Identify which cell holds the provided text, then report its [X, Y] central coordinate. 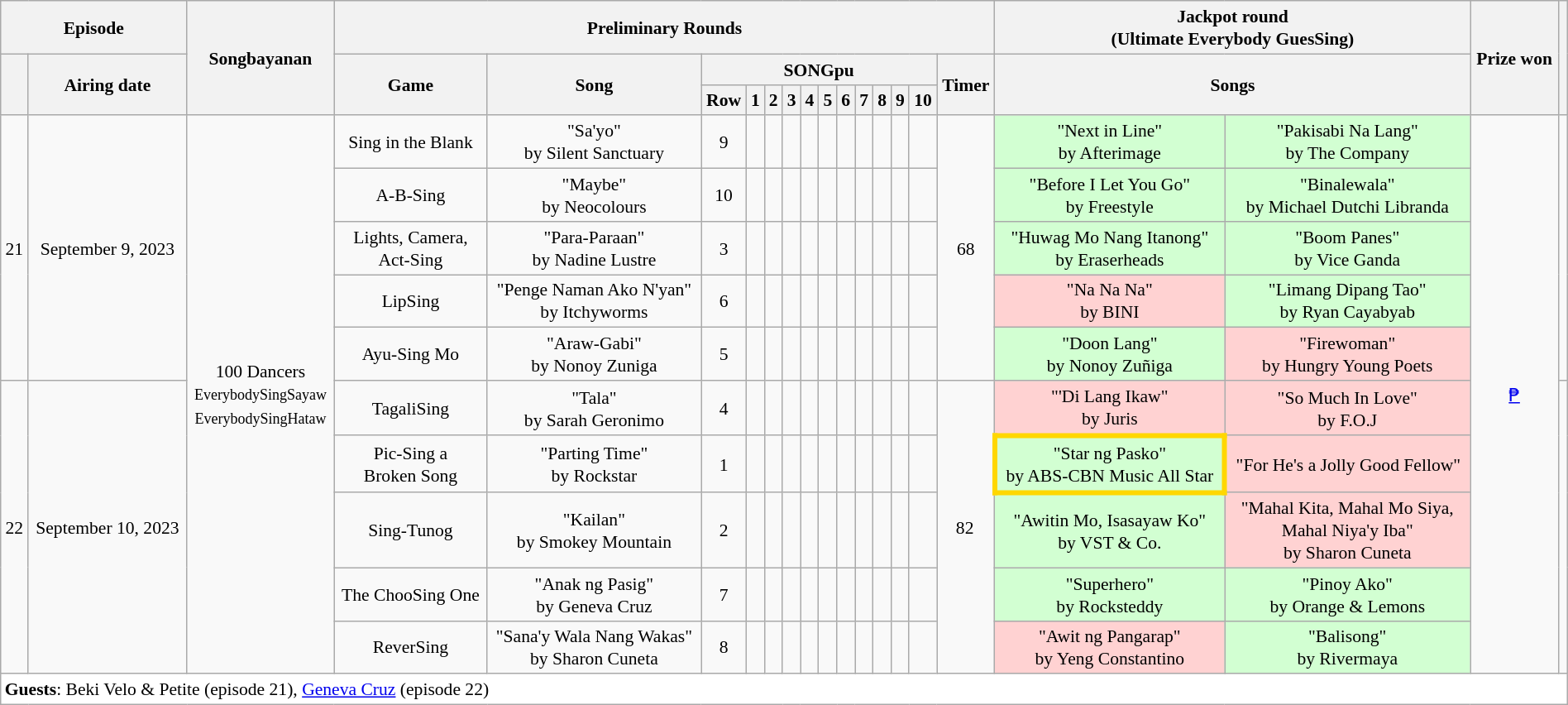
Sing-Tunog [410, 530]
Ayu-Sing Mo [410, 354]
Songbayanan [261, 58]
"Balisong"by Rivermaya [1348, 647]
Sing in the Blank [410, 142]
"Limang Dipang Tao"by Ryan Cayabyab [1348, 301]
68 [966, 248]
"Firewoman"by Hungry Young Poets [1348, 354]
Prize won [1515, 58]
82 [966, 527]
Lights, Camera,Act-Sing [410, 248]
100 DancersEverybodySingSayawEverybodySingHataw [261, 396]
"Anak ng Pasig"by Geneva Cruz [594, 594]
"Mahal Kita, Mahal Mo Siya,Mahal Niya'y Iba"by Sharon Cuneta [1348, 530]
Episode [94, 27]
"Boom Panes"by Vice Ganda [1348, 248]
The ChooSing One [410, 594]
"'Di Lang Ikaw"by Juris [1110, 408]
"Pinoy Ako"by Orange & Lemons [1348, 594]
"So Much In Love"by F.O.J [1348, 408]
"Parting Time"by Rockstar [594, 465]
Song [594, 84]
"For He's a Jolly Good Fellow" [1348, 465]
September 10, 2023 [108, 527]
"Araw-Gabi"by Nonoy Zuniga [594, 354]
Timer [966, 84]
A-B-Sing [410, 195]
21 [15, 248]
"Star ng Pasko"by ABS-CBN Music All Star [1110, 465]
SONGpu [819, 70]
"Na Na Na"by BINI [1110, 301]
Row [724, 99]
"Huwag Mo Nang Itanong"by Eraserheads [1110, 248]
"Para-Paraan"by Nadine Lustre [594, 248]
LipSing [410, 301]
Songs [1232, 84]
"Awitin Mo, Isasayaw Ko"by VST & Co. [1110, 530]
"Penge Naman Ako N'yan"by Itchyworms [594, 301]
Game [410, 84]
Guests: Beki Velo & Petite (episode 21), Geneva Cruz (episode 22) [784, 690]
TagaliSing [410, 408]
"Before I Let You Go"by Freestyle [1110, 195]
"Binalewala"by Michael Dutchi Libranda [1348, 195]
22 [15, 527]
ReverSing [410, 647]
Preliminary Rounds [665, 27]
"Tala"by Sarah Geronimo [594, 408]
"Kailan"by Smokey Mountain [594, 530]
"Awit ng Pangarap"by Yeng Constantino [1110, 647]
₱ [1515, 396]
"Sa'yo"by Silent Sanctuary [594, 142]
"Sana'y Wala Nang Wakas"by Sharon Cuneta [594, 647]
"Next in Line"by Afterimage [1110, 142]
"Doon Lang"by Nonoy Zuñiga [1110, 354]
September 9, 2023 [108, 248]
Airing date [108, 84]
Pic-Sing aBroken Song [410, 465]
"Maybe"by Neocolours [594, 195]
"Superhero"by Rocksteddy [1110, 594]
Jackpot round(Ultimate Everybody GuesSing) [1232, 27]
"Pakisabi Na Lang"by The Company [1348, 142]
